Output the [x, y] coordinate of the center of the cell containing the given text.  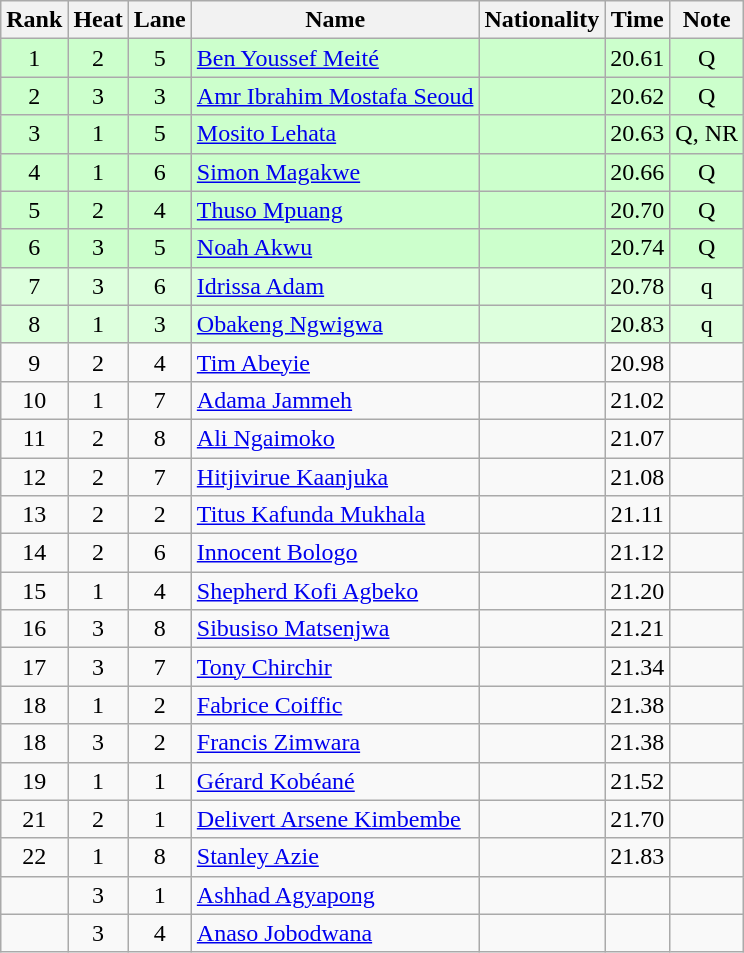
Idrissa Adam [335, 286]
Simon Magakwe [335, 172]
20.66 [638, 172]
20.61 [638, 58]
14 [34, 553]
13 [34, 515]
Tony Chirchir [335, 667]
21.52 [638, 781]
Adama Jammeh [335, 400]
Shepherd Kofi Agbeko [335, 591]
21.02 [638, 400]
Name [335, 20]
21.07 [638, 438]
21.21 [638, 629]
20.83 [638, 324]
21.08 [638, 477]
Amr Ibrahim Mostafa Seoud [335, 96]
Time [638, 20]
Note [707, 20]
15 [34, 591]
21.20 [638, 591]
Noah Akwu [335, 248]
21 [34, 819]
10 [34, 400]
20.62 [638, 96]
17 [34, 667]
Innocent Bologo [335, 553]
Ashhad Agyapong [335, 895]
Hitjivirue Kaanjuka [335, 477]
20.63 [638, 134]
Stanley Azie [335, 857]
Anaso Jobodwana [335, 933]
Q, NR [707, 134]
11 [34, 438]
21.11 [638, 515]
20.78 [638, 286]
19 [34, 781]
20.70 [638, 210]
Tim Abeyie [335, 362]
Delivert Arsene Kimbembe [335, 819]
9 [34, 362]
Ali Ngaimoko [335, 438]
16 [34, 629]
Ben Youssef Meité [335, 58]
21.83 [638, 857]
12 [34, 477]
Sibusiso Matsenjwa [335, 629]
Francis Zimwara [335, 743]
21.12 [638, 553]
Lane [160, 20]
21.34 [638, 667]
21.70 [638, 819]
20.74 [638, 248]
Thuso Mpuang [335, 210]
Heat [98, 20]
Titus Kafunda Mukhala [335, 515]
Obakeng Ngwigwa [335, 324]
Rank [34, 20]
Gérard Kobéané [335, 781]
20.98 [638, 362]
22 [34, 857]
Mosito Lehata [335, 134]
Nationality [542, 20]
Fabrice Coiffic [335, 705]
